Capture the cell that displays the provided text and extract its [x, y] central coordinate. 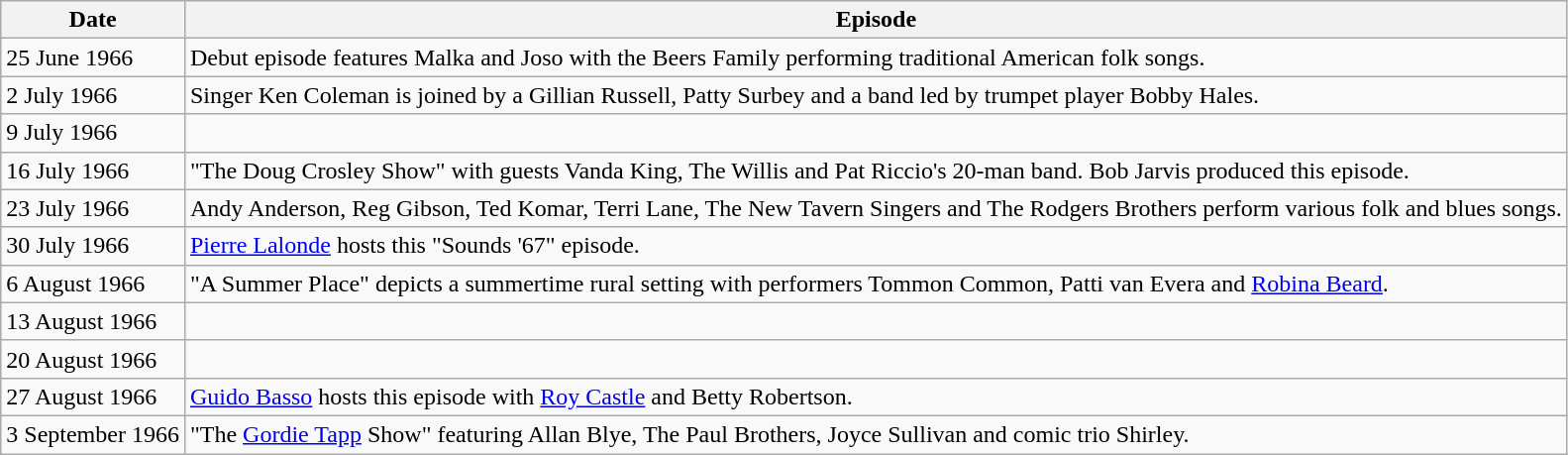
Andy Anderson, Reg Gibson, Ted Komar, Terri Lane, The New Tavern Singers and The Rodgers Brothers perform various folk and blues songs. [876, 208]
"The Gordie Tapp Show" featuring Allan Blye, The Paul Brothers, Joyce Sullivan and comic trio Shirley. [876, 434]
23 July 1966 [93, 208]
Episode [876, 20]
3 September 1966 [93, 434]
"A Summer Place" depicts a summertime rural setting with performers Tommon Common, Patti van Evera and Robina Beard. [876, 284]
20 August 1966 [93, 359]
2 July 1966 [93, 95]
Pierre Lalonde hosts this "Sounds '67" episode. [876, 246]
Guido Basso hosts this episode with Roy Castle and Betty Robertson. [876, 397]
Date [93, 20]
"The Doug Crosley Show" with guests Vanda King, The Willis and Pat Riccio's 20-man band. Bob Jarvis produced this episode. [876, 171]
Singer Ken Coleman is joined by a Gillian Russell, Patty Surbey and a band led by trumpet player Bobby Hales. [876, 95]
6 August 1966 [93, 284]
25 June 1966 [93, 57]
9 July 1966 [93, 133]
13 August 1966 [93, 321]
Debut episode features Malka and Joso with the Beers Family performing traditional American folk songs. [876, 57]
27 August 1966 [93, 397]
30 July 1966 [93, 246]
16 July 1966 [93, 171]
